Identify which cell holds the provided text, then report its (x, y) central coordinate. 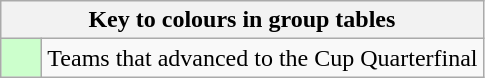
Teams that advanced to the Cup Quarterfinal (262, 58)
Key to colours in group tables (242, 20)
